Scan for the cell matching the given text and deliver its (x, y) coordinate at center. 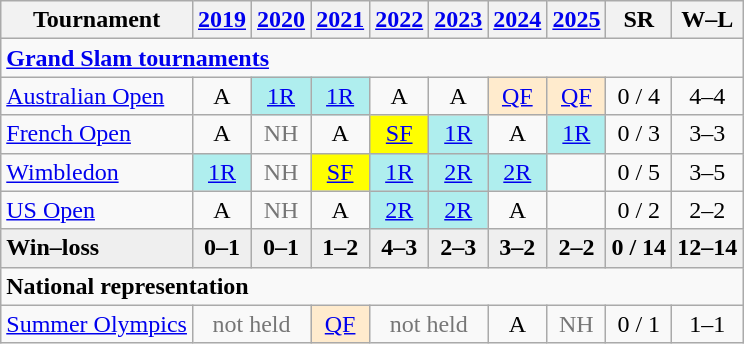
Grand Slam tournaments (372, 58)
Summer Olympics (97, 324)
2025 (576, 20)
3–2 (518, 248)
National representation (372, 286)
Win–loss (97, 248)
2–3 (458, 248)
0 / 2 (639, 210)
2019 (222, 20)
0 / 1 (639, 324)
W–L (708, 20)
4–3 (400, 248)
4–4 (708, 96)
2020 (282, 20)
2022 (400, 20)
0 / 14 (639, 248)
2023 (458, 20)
0 / 5 (639, 172)
Australian Open (97, 96)
Wimbledon (97, 172)
0 / 3 (639, 134)
SR (639, 20)
2024 (518, 20)
French Open (97, 134)
US Open (97, 210)
3–5 (708, 172)
2021 (340, 20)
1–1 (708, 324)
1–2 (340, 248)
12–14 (708, 248)
0 / 4 (639, 96)
3–3 (708, 134)
Tournament (97, 20)
